For the text-containing cell, return its midpoint in (x, y) coordinate format. 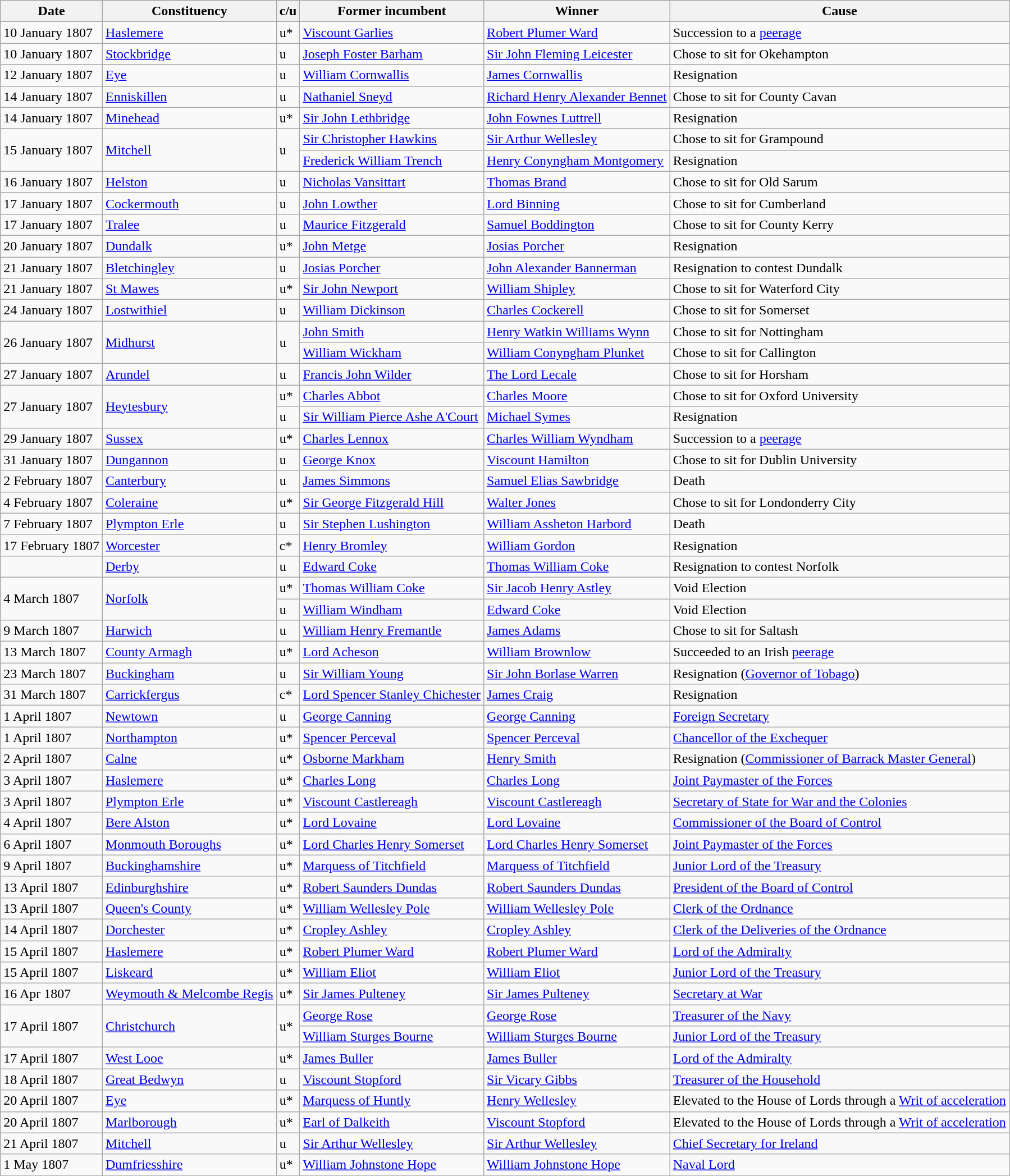
Clerk of the Ordnance (839, 908)
Richard Henry Alexander Bennet (577, 97)
Midhurst (189, 342)
Dumfriesshire (189, 1165)
Cockermouth (189, 203)
Carrickfergus (189, 695)
Cause (839, 11)
Constituency (189, 11)
Former incumbent (392, 11)
15 January 1807 (52, 150)
Stockbridge (189, 54)
Chose to sit for Oxford University (839, 396)
29 January 1807 (52, 438)
Naval Lord (839, 1165)
Winner (577, 11)
Chose to sit for County Kerry (839, 225)
Chose to sit for Dublin University (839, 460)
Michael Symes (577, 417)
John Alexander Bannerman (577, 268)
County Armagh (189, 652)
21 April 1807 (52, 1143)
Sir John Newport (392, 289)
Dorchester (189, 930)
9 April 1807 (52, 866)
Sir Stephen Lushington (392, 524)
Queen's County (189, 908)
23 March 1807 (52, 674)
Samuel Boddington (577, 225)
13 March 1807 (52, 652)
Sir William Pierce Ashe A'Court (392, 417)
Chose to sit for Cumberland (839, 203)
Charles Cockerell (577, 310)
Enniskillen (189, 97)
20 January 1807 (52, 246)
Sussex (189, 438)
Treasurer of the Household (839, 1079)
Buckingham (189, 674)
William Gordon (577, 545)
Chose to sit for Waterford City (839, 289)
12 January 1807 (52, 75)
Edinburghshire (189, 887)
Marquess of Huntly (392, 1101)
Secretary at War (839, 994)
William Windham (392, 609)
Heytesbury (189, 406)
William Wickham (392, 353)
William Assheton Harbord (577, 524)
William Shipley (577, 289)
7 February 1807 (52, 524)
1 May 1807 (52, 1165)
9 March 1807 (52, 631)
Norfolk (189, 598)
4 March 1807 (52, 598)
James Cornwallis (577, 75)
John Smith (392, 332)
Chose to sit for Saltash (839, 631)
4 February 1807 (52, 502)
Chose to sit for Grampound (839, 139)
President of the Board of Control (839, 887)
31 March 1807 (52, 695)
Maurice Fitzgerald (392, 225)
Tralee (189, 225)
Helston (189, 182)
Resignation (Commissioner of Barrack Master General) (839, 759)
Nathaniel Sneyd (392, 97)
Henry Conyngham Montgomery (577, 161)
John Lowther (392, 203)
Lord Binning (577, 203)
Liskeard (189, 973)
Chose to sit for Somerset (839, 310)
Sir John Borlase Warren (577, 674)
The Lord Lecale (577, 374)
Chose to sit for Callington (839, 353)
Sir George Fitzgerald Hill (392, 502)
Earl of Dalkeith (392, 1122)
14 April 1807 (52, 930)
2 February 1807 (52, 481)
Succeeded to an Irish peerage (839, 652)
Date (52, 11)
Secretary of State for War and the Colonies (839, 802)
Great Bedwyn (189, 1079)
Minehead (189, 118)
James Simmons (392, 481)
Treasurer of the Navy (839, 1015)
Resignation (Governor of Tobago) (839, 674)
Sir William Young (392, 674)
Charles Moore (577, 396)
Chose to sit for Old Sarum (839, 182)
16 Apr 1807 (52, 994)
Arundel (189, 374)
Sir Christopher Hawkins (392, 139)
Charles Lennox (392, 438)
Worcester (189, 545)
Sir John Fleming Leicester (577, 54)
24 January 1807 (52, 310)
Francis John Wilder (392, 374)
17 February 1807 (52, 545)
Resignation to contest Dundalk (839, 268)
Henry Wellesley (577, 1101)
Canterbury (189, 481)
Chose to sit for County Cavan (839, 97)
Chose to sit for Londonderry City (839, 502)
John Metge (392, 246)
26 January 1807 (52, 342)
Sir Jacob Henry Astley (577, 588)
Lostwithiel (189, 310)
c/u (288, 11)
Henry Smith (577, 759)
6 April 1807 (52, 844)
Dungannon (189, 460)
31 January 1807 (52, 460)
Chose to sit for Nottingham (839, 332)
William Cornwallis (392, 75)
William Brownlow (577, 652)
James Adams (577, 631)
Frederick William Trench (392, 161)
Chancellor of the Exchequer (839, 738)
William Dickinson (392, 310)
Walter Jones (577, 502)
16 January 1807 (52, 182)
Resignation to contest Norfolk (839, 566)
Christchurch (189, 1026)
Chief Secretary for Ireland (839, 1143)
Bletchingley (189, 268)
Buckinghamshire (189, 866)
Weymouth & Melcombe Regis (189, 994)
Joseph Foster Barham (392, 54)
Foreign Secretary (839, 716)
William Conyngham Plunket (577, 353)
4 April 1807 (52, 823)
Samuel Elias Sawbridge (577, 481)
Clerk of the Deliveries of the Ordnance (839, 930)
St Mawes (189, 289)
William Henry Fremantle (392, 631)
Chose to sit for Okehampton (839, 54)
Charles Abbot (392, 396)
John Fownes Luttrell (577, 118)
Chose to sit for Horsham (839, 374)
Monmouth Boroughs (189, 844)
Coleraine (189, 502)
Sir Vicary Gibbs (577, 1079)
Commissioner of the Board of Control (839, 823)
Viscount Hamilton (577, 460)
Osborne Markham (392, 759)
Calne (189, 759)
Henry Watkin Williams Wynn (577, 332)
James Craig (577, 695)
Lord Spencer Stanley Chichester (392, 695)
2 April 1807 (52, 759)
Marlborough (189, 1122)
Dundalk (189, 246)
Derby (189, 566)
Harwich (189, 631)
Sir John Lethbridge (392, 118)
Nicholas Vansittart (392, 182)
18 April 1807 (52, 1079)
Thomas Brand (577, 182)
Henry Bromley (392, 545)
West Looe (189, 1058)
Northampton (189, 738)
Charles William Wyndham (577, 438)
Newtown (189, 716)
Bere Alston (189, 823)
George Knox (392, 460)
Lord Acheson (392, 652)
Viscount Garlies (392, 33)
